Return the [X, Y] coordinate for the center point of the cell that contains the specified text.  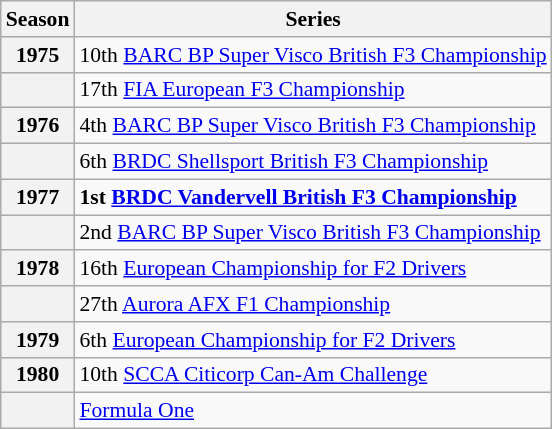
4th BARC BP Super Visco British F3 Championship [312, 126]
Formula One [312, 411]
10th SCCA Citicorp Can-Am Challenge [312, 375]
6th BRDC Shellsport British F3 Championship [312, 162]
1978 [38, 269]
Series [312, 19]
1979 [38, 340]
16th European Championship for F2 Drivers [312, 269]
1st BRDC Vandervell British F3 Championship [312, 197]
1977 [38, 197]
1980 [38, 375]
17th FIA European F3 Championship [312, 90]
6th European Championship for F2 Drivers [312, 340]
1976 [38, 126]
10th BARC BP Super Visco British F3 Championship [312, 55]
2nd BARC BP Super Visco British F3 Championship [312, 233]
Season [38, 19]
1975 [38, 55]
27th Aurora AFX F1 Championship [312, 304]
